Locate the cell with the specified text and output its [X, Y] center coordinate. 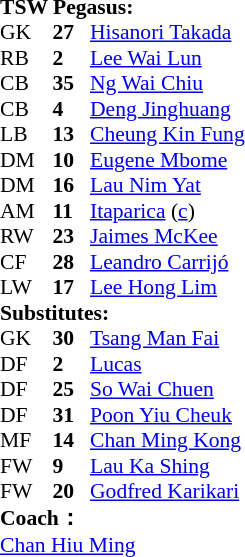
AM [26, 211]
Coach： [122, 518]
RB [26, 58]
Poon Yiu Cheuk [168, 415]
10 [71, 160]
LB [26, 135]
So Wai Chuen [168, 389]
11 [71, 211]
23 [71, 237]
Lucas [168, 364]
4 [71, 109]
Lee Hong Lim [168, 287]
CF [26, 262]
Leandro Carrijó [168, 262]
13 [71, 135]
Itaparica (c) [168, 211]
30 [71, 339]
16 [71, 185]
Godfred Karikari [168, 491]
Eugene Mbome [168, 160]
31 [71, 415]
RW [26, 237]
Tsang Man Fai [168, 339]
25 [71, 389]
Ng Wai Chiu [168, 83]
Substitutes: [122, 313]
Chan Ming Kong [168, 441]
Lau Ka Shing [168, 466]
27 [71, 33]
35 [71, 83]
Deng Jinghuang [168, 109]
Lau Nim Yat [168, 185]
17 [71, 287]
20 [71, 491]
MF [26, 441]
LW [26, 287]
Lee Wai Lun [168, 58]
Hisanori Takada [168, 33]
28 [71, 262]
Jaimes McKee [168, 237]
9 [71, 466]
14 [71, 441]
Cheung Kin Fung [168, 135]
